Find where the given text appears and provide that cell's center as [X, Y] coordinate. 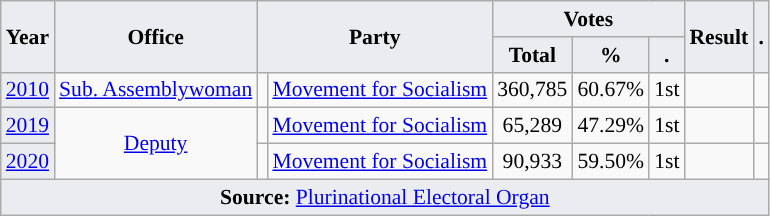
Sub. Assemblywoman [156, 90]
% [610, 55]
47.29% [610, 126]
Votes [588, 19]
60.67% [610, 90]
2010 [28, 90]
360,785 [532, 90]
65,289 [532, 126]
2019 [28, 126]
Party [374, 36]
90,933 [532, 162]
59.50% [610, 162]
Office [156, 36]
Deputy [156, 144]
Year [28, 36]
Source: Plurinational Electoral Organ [385, 197]
Total [532, 55]
Result [718, 36]
2020 [28, 162]
